Determine the (X, Y) coordinate at the center of the cell enclosing the given text.  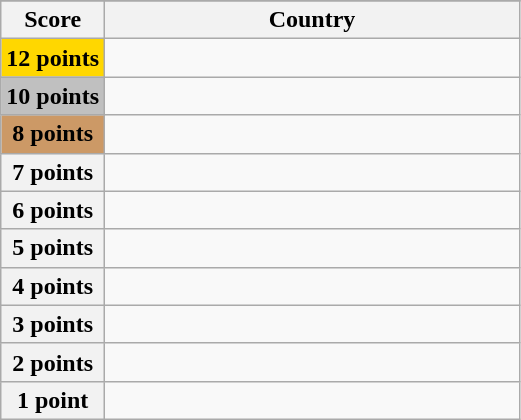
8 points (53, 134)
Score (53, 20)
4 points (53, 286)
12 points (53, 58)
6 points (53, 210)
Country (312, 20)
7 points (53, 172)
10 points (53, 96)
3 points (53, 324)
5 points (53, 248)
2 points (53, 362)
1 point (53, 400)
